Provide the [X, Y] coordinate of the cell's center where the given text is located.  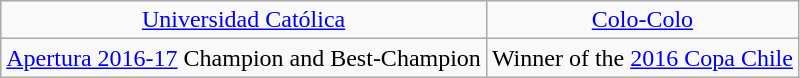
Apertura 2016-17 Champion and Best-Champion [244, 58]
Universidad Católica [244, 20]
Winner of the 2016 Copa Chile [642, 58]
Colo-Colo [642, 20]
